Detect which cell encompasses the target text, then output its (x, y) center coordinate. 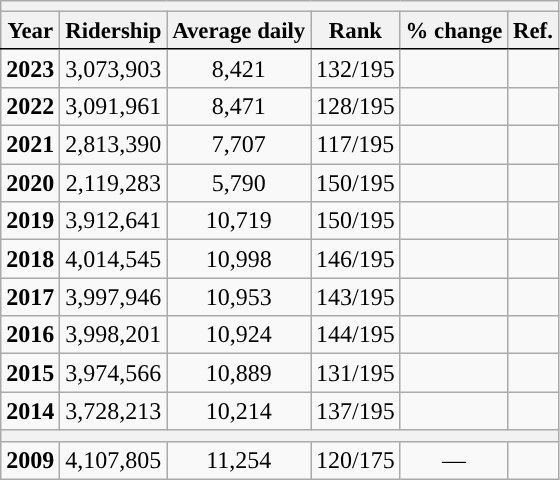
Ridership (114, 31)
8,471 (239, 106)
2016 (30, 335)
10,998 (239, 259)
3,998,201 (114, 335)
143/195 (356, 297)
2014 (30, 411)
2019 (30, 221)
5,790 (239, 183)
Ref. (533, 31)
2018 (30, 259)
3,728,213 (114, 411)
128/195 (356, 106)
10,719 (239, 221)
3,912,641 (114, 221)
144/195 (356, 335)
117/195 (356, 145)
2009 (30, 460)
2,813,390 (114, 145)
2021 (30, 145)
2022 (30, 106)
3,974,566 (114, 373)
10,924 (239, 335)
132/195 (356, 68)
2,119,283 (114, 183)
7,707 (239, 145)
131/195 (356, 373)
10,214 (239, 411)
2023 (30, 68)
2017 (30, 297)
3,997,946 (114, 297)
4,107,805 (114, 460)
2015 (30, 373)
— (454, 460)
10,953 (239, 297)
Rank (356, 31)
10,889 (239, 373)
3,091,961 (114, 106)
146/195 (356, 259)
8,421 (239, 68)
Year (30, 31)
120/175 (356, 460)
% change (454, 31)
11,254 (239, 460)
2020 (30, 183)
3,073,903 (114, 68)
137/195 (356, 411)
Average daily (239, 31)
4,014,545 (114, 259)
